Identify which cell holds the provided text, then report its [X, Y] central coordinate. 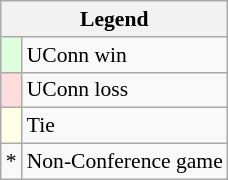
UConn loss [125, 90]
Tie [125, 126]
UConn win [125, 55]
Legend [114, 19]
Non-Conference game [125, 162]
* [12, 162]
